Determine the (x, y) coordinate at the center of the cell enclosing the given text.  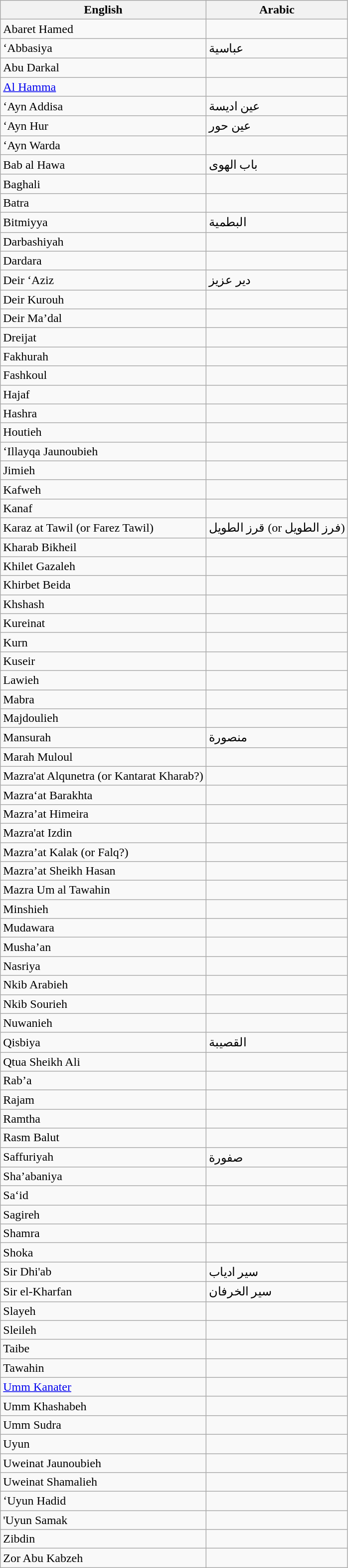
Umm Sudra (104, 1425)
Mazra‘at Barakhta (104, 795)
Mazra Um al Tawahin (104, 890)
'Uyun Samak (104, 1520)
ﻋﺒﺎﺳﻴﺔ (277, 48)
Tawahin (104, 1368)
Sagireh (104, 1215)
Nkib Arabieh (104, 985)
ﻗﺮز اﻟﻄﻮﻳﻞ (or ﻓﺮز اﻟﻄﻮﻳﻞ) (277, 528)
Darbashiyah (104, 242)
Abu Darkal (104, 67)
Nasriya (104, 966)
ﺳﻴﺮ ادﻳﺎب (277, 1272)
Uweinat Shamalieh (104, 1482)
‘Illayqa Jaunoubieh (104, 451)
Kureinat (104, 623)
Khilet Gazaleh (104, 566)
ﻣﻨﺼﻮرة (277, 738)
اﻟﻘﺼﻴﺒﺔ (277, 1042)
اﻟﺒﻄﻤﻴﺔ (277, 222)
Kafweh (104, 489)
Taibe (104, 1349)
Marah Muloul (104, 757)
Umm Khashabeh (104, 1406)
Ramtha (104, 1119)
Khshash (104, 604)
Uyun (104, 1444)
Slayeh (104, 1311)
Mazra'at Izdin (104, 833)
Hajaf (104, 394)
Fashkoul (104, 375)
Sir el-Kharfan (104, 1291)
‘Ayn Addisa (104, 106)
Kharab Bikheil (104, 547)
ﺻﻔﻮرة (277, 1157)
Majdoulieh (104, 718)
Shamra (104, 1234)
Hashra (104, 413)
Houtieh (104, 432)
Deir Kurouh (104, 300)
English (104, 10)
Sa‘id (104, 1196)
Minshieh (104, 909)
Mazra’at Sheikh Hasan (104, 871)
Sha’abaniya (104, 1177)
Rab’a (104, 1081)
ﺑﺎب اﻟﻬﻮى (277, 165)
Dreijat (104, 337)
Rajam (104, 1100)
Shoka (104, 1253)
Deir ‘Aziz (104, 280)
ﻋﻴﻦ ادﻳﺴﺔ (277, 106)
Khirbet Beida (104, 585)
Mabra (104, 699)
Dardara (104, 261)
Uweinat Jaunoubieh (104, 1463)
Umm Kanater (104, 1387)
ﺳﻴﺮ اﻟﺨﺮﻓﺎن (277, 1291)
ﻋﻴﻦ ﺣﻮر (277, 126)
Bab al Hawa (104, 165)
Al Hamma (104, 86)
Nuwanieh (104, 1023)
‘Abbasiya (104, 48)
Mazra'at Alqunetra (or Kantarat Kharab?) (104, 776)
Kuseir (104, 661)
Mudawara (104, 928)
Kurn (104, 642)
Batra (104, 203)
Sir Dhi'ab (104, 1272)
Musha’an (104, 947)
Deir Ma’dal (104, 318)
Mansurah (104, 738)
Bitmiyya (104, 222)
Baghali (104, 184)
Saffuriyah (104, 1157)
‘Ayn Warda (104, 145)
Abaret Hamed (104, 29)
‘Ayn Hur (104, 126)
Mazra’at Himeira (104, 814)
Jimieh (104, 470)
‘Uyun Hadid (104, 1501)
Zor Abu Kabzeh (104, 1558)
Arabic (277, 10)
Kanaf (104, 508)
Mazra’at Kalak (or Falq?) (104, 852)
Qisbiya (104, 1042)
Zibdin (104, 1539)
Lawieh (104, 680)
Sleileh (104, 1330)
Rasm Balut (104, 1138)
Fakhurah (104, 356)
Karaz at Tawil (or Farez Tawil) (104, 528)
Nkib Sourieh (104, 1004)
Qtua Sheikh Ali (104, 1062)
دﻳﺮ ﻋﺰﻳﺰ (277, 280)
